Locate the cell with the specified text and output its (X, Y) center coordinate. 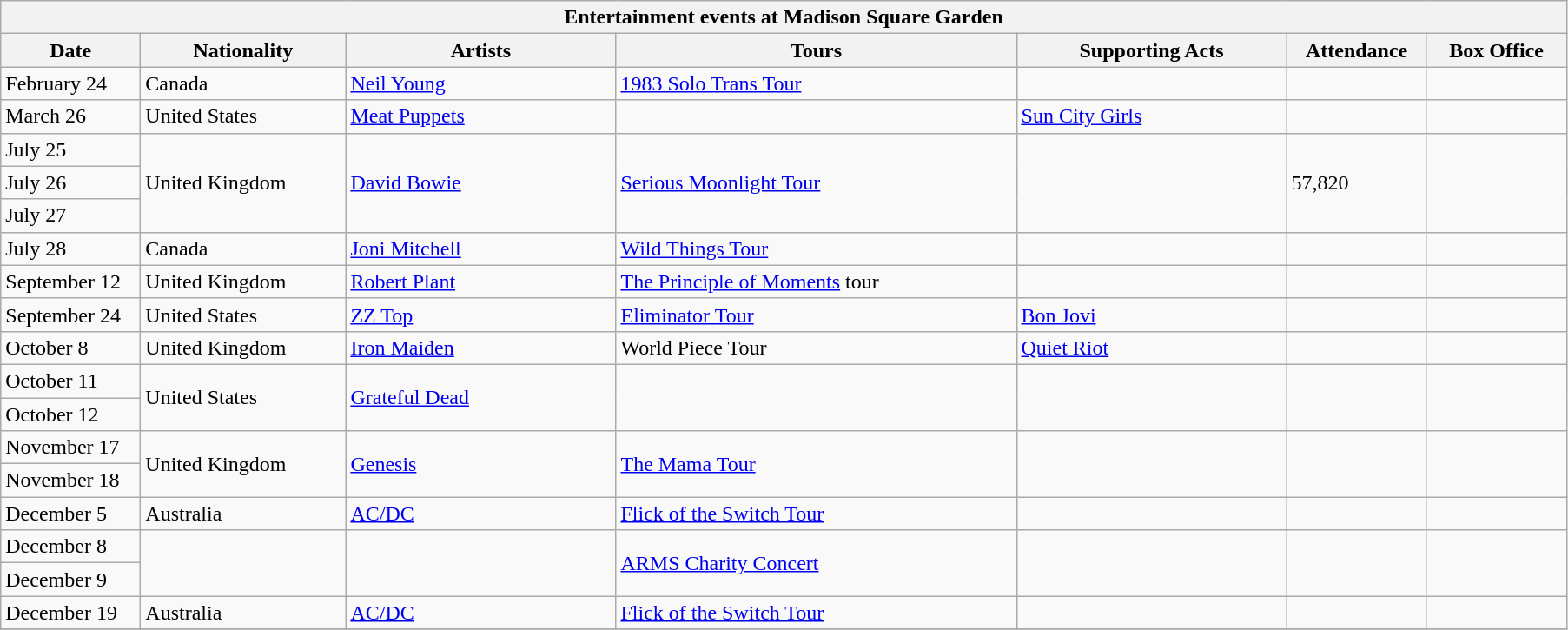
November 18 (71, 481)
Grateful Dead (481, 397)
David Bowie (481, 182)
July 28 (71, 249)
February 24 (71, 83)
1983 Solo Trans Tour (817, 83)
September 24 (71, 315)
The Principle of Moments tour (817, 282)
Entertainment events at Madison Square Garden (784, 17)
July 25 (71, 149)
December 8 (71, 547)
October 8 (71, 348)
Tours (817, 50)
Eliminator Tour (817, 315)
Artists (481, 50)
October 12 (71, 414)
December 5 (71, 514)
Genesis (481, 464)
ZZ Top (481, 315)
December 19 (71, 613)
Meat Puppets (481, 116)
November 17 (71, 448)
Joni Mitchell (481, 249)
Neil Young (481, 83)
The Mama Tour (817, 464)
ARMS Charity Concert (817, 563)
Robert Plant (481, 282)
Wild Things Tour (817, 249)
World Piece Tour (817, 348)
July 26 (71, 182)
October 11 (71, 381)
57,820 (1357, 182)
December 9 (71, 580)
Supporting Acts (1152, 50)
Iron Maiden (481, 348)
September 12 (71, 282)
Sun City Girls (1152, 116)
Nationality (243, 50)
Serious Moonlight Tour (817, 182)
Bon Jovi (1152, 315)
Quiet Riot (1152, 348)
March 26 (71, 116)
Date (71, 50)
Attendance (1357, 50)
Box Office (1496, 50)
July 27 (71, 216)
